Determine the (X, Y) coordinate at the center of the cell enclosing the given text.  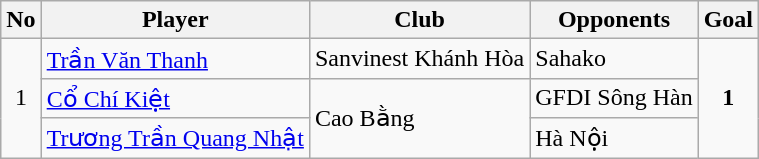
No (21, 20)
Sanvinest Khánh Hòa (419, 59)
Club (419, 20)
Sahako (614, 59)
Opponents (614, 20)
Trương Trần Quang Nhật (175, 138)
Hà Nội (614, 138)
Goal (728, 20)
Cổ Chí Kiệt (175, 98)
Cao Bằng (419, 118)
Player (175, 20)
GFDI Sông Hàn (614, 98)
Trần Văn Thanh (175, 59)
